For the text-containing cell, return its midpoint in [X, Y] coordinate format. 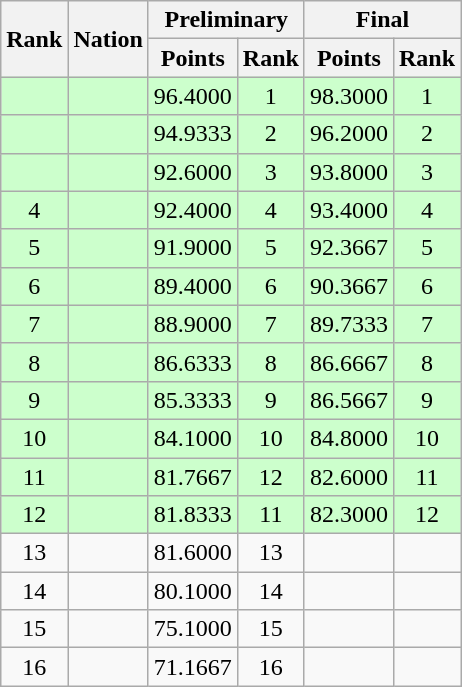
85.3333 [192, 400]
Preliminary [226, 20]
86.5667 [348, 400]
96.4000 [192, 96]
88.9000 [192, 324]
80.1000 [192, 591]
89.7333 [348, 324]
86.6333 [192, 362]
84.8000 [348, 438]
94.9333 [192, 134]
91.9000 [192, 248]
81.8333 [192, 515]
98.3000 [348, 96]
96.2000 [348, 134]
92.4000 [192, 210]
81.6000 [192, 553]
Nation [108, 39]
84.1000 [192, 438]
92.6000 [192, 172]
75.1000 [192, 629]
82.3000 [348, 515]
92.3667 [348, 248]
Final [382, 20]
86.6667 [348, 362]
93.8000 [348, 172]
71.1667 [192, 667]
82.6000 [348, 477]
93.4000 [348, 210]
81.7667 [192, 477]
90.3667 [348, 286]
89.4000 [192, 286]
